Search for the cell housing the specified text and yield its [x, y] center coordinate. 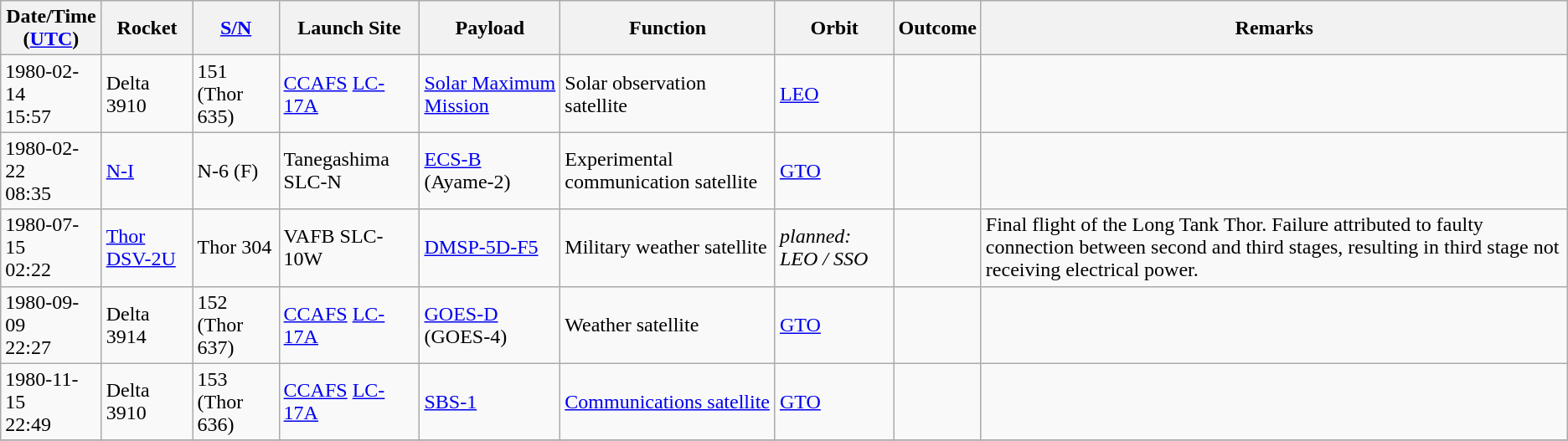
Rocket [147, 28]
1980-07-1502:22 [51, 248]
Delta 3914 [147, 325]
1980-02-2208:35 [51, 171]
Solar observation satellite [668, 94]
N-6 (F) [236, 171]
DMSP-5D-F5 [490, 248]
Tanegashima SLC-N [349, 171]
151 (Thor 635) [236, 94]
1980-02-1415:57 [51, 94]
planned: LEO / SSO [834, 248]
Payload [490, 28]
GOES-D (GOES-4) [490, 325]
Remarks [1274, 28]
Weather satellite [668, 325]
153 (Thor 636) [236, 402]
Experimental communication satellite [668, 171]
Military weather satellite [668, 248]
Solar Maximum Mission [490, 94]
SBS-1 [490, 402]
ECS-B (Ayame-2) [490, 171]
N-I [147, 171]
Outcome [937, 28]
Thor 304 [236, 248]
Communications satellite [668, 402]
152 (Thor 637) [236, 325]
Date/Time(UTC) [51, 28]
Launch Site [349, 28]
LEO [834, 94]
VAFB SLC-10W [349, 248]
Function [668, 28]
1980-09-0922:27 [51, 325]
1980-11-1522:49 [51, 402]
Orbit [834, 28]
Thor DSV-2U [147, 248]
S/N [236, 28]
